Capture the cell that displays the provided text and extract its (x, y) central coordinate. 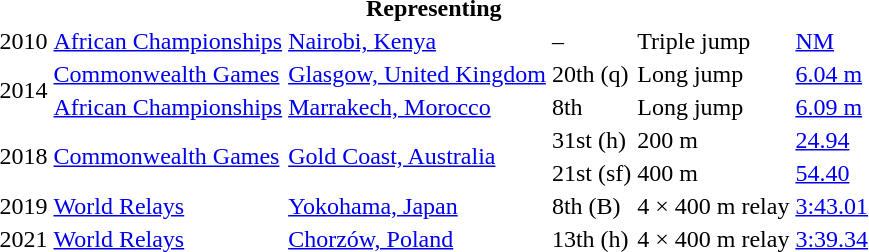
Nairobi, Kenya (418, 41)
Triple jump (714, 41)
21st (sf) (591, 173)
8th (591, 107)
World Relays (168, 206)
Glasgow, United Kingdom (418, 74)
400 m (714, 173)
Gold Coast, Australia (418, 156)
200 m (714, 140)
20th (q) (591, 74)
31st (h) (591, 140)
4 × 400 m relay (714, 206)
Marrakech, Morocco (418, 107)
8th (B) (591, 206)
– (591, 41)
Yokohama, Japan (418, 206)
